Extract the (x, y) coordinate from the center of the cell holding the provided text.  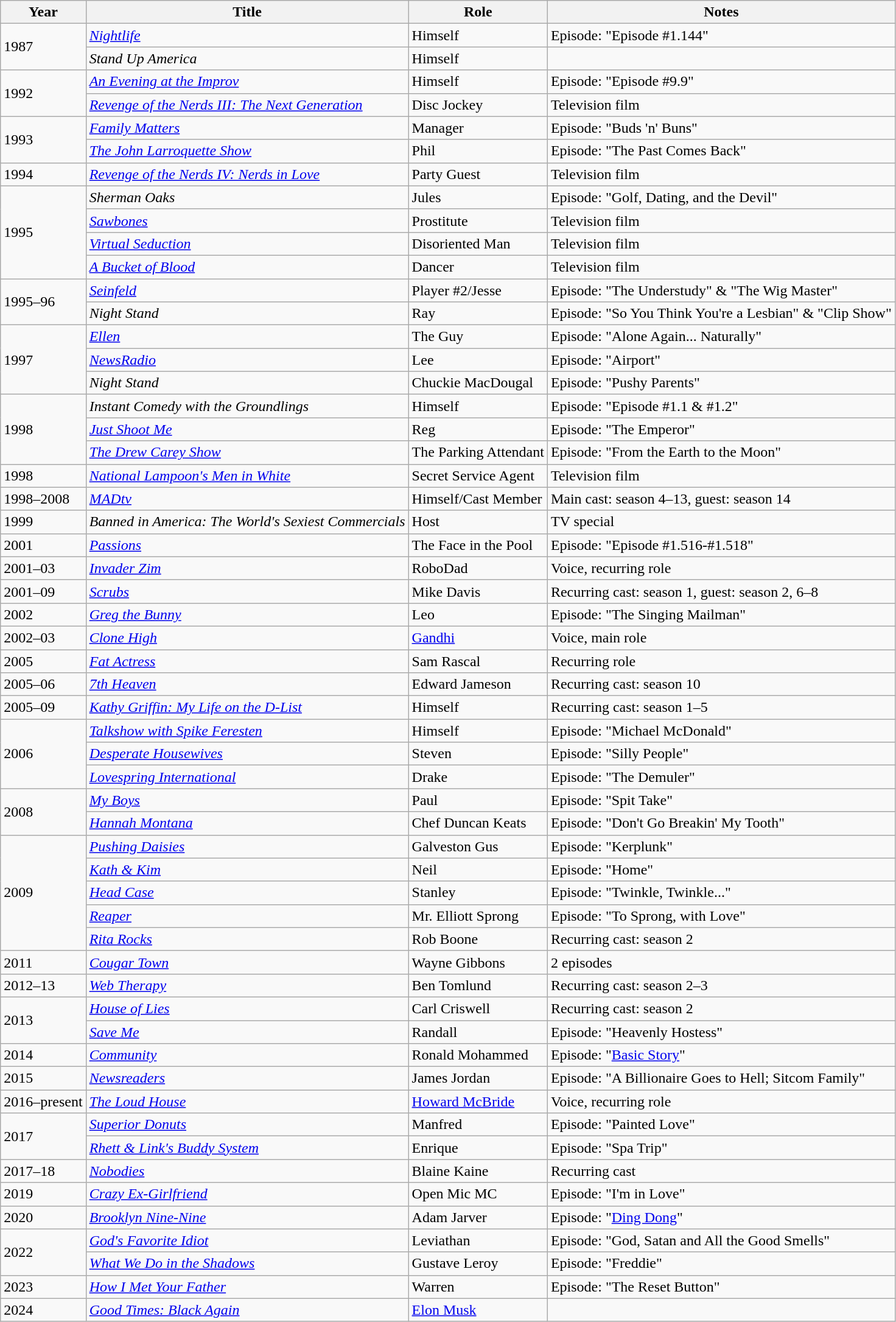
How I Met Your Father (247, 1287)
Himself/Cast Member (478, 499)
Instant Comedy with the Groundlings (247, 406)
Passions (247, 545)
Episode: "So You Think You're a Lesbian" & "Clip Show" (721, 314)
Banned in America: The World's Sexiest Commercials (247, 522)
Recurring cast: season 2–3 (721, 985)
NewsRadio (247, 360)
Chef Duncan Keats (478, 823)
2006 (43, 754)
Recurring cast: season 10 (721, 684)
Steven (478, 754)
Cougar Town (247, 962)
2013 (43, 1020)
Manager (478, 128)
Mike Davis (478, 591)
Wayne Gibbons (478, 962)
Open Mic MC (478, 1194)
2009 (43, 893)
Episode: "From the Earth to the Moon" (721, 452)
Episode: "To Sprong, with Love" (721, 916)
Episode: "Spit Take" (721, 800)
Episode: "The Understudy" & "The Wig Master" (721, 290)
1987 (43, 47)
Lovespring International (247, 777)
The Face in the Pool (478, 545)
Sam Rascal (478, 661)
Episode: "Spa Trip" (721, 1148)
2012–13 (43, 985)
Episode: "Golf, Dating, and the Devil" (721, 197)
Episode: "Silly People" (721, 754)
TV special (721, 522)
Kath & Kim (247, 870)
Prostitute (478, 220)
2019 (43, 1194)
Episode: "Episode #1.144" (721, 35)
The Drew Carey Show (247, 452)
Episode: "Michael McDonald" (721, 731)
Galveston Gus (478, 846)
Head Case (247, 893)
2002 (43, 614)
Voice, main role (721, 638)
Save Me (247, 1032)
Revenge of the Nerds III: The Next Generation (247, 105)
Scrubs (247, 591)
Drake (478, 777)
2014 (43, 1055)
Party Guest (478, 174)
1995 (43, 232)
Howard McBride (478, 1102)
Fat Actress (247, 661)
Family Matters (247, 128)
2020 (43, 1217)
Carl Criswell (478, 1008)
Episode: "Pushy Parents" (721, 383)
Leo (478, 614)
Jules (478, 197)
Disoriented Man (478, 244)
Episode: "Home" (721, 870)
2017–18 (43, 1171)
Host (478, 522)
Disc Jockey (478, 105)
Pushing Daisies (247, 846)
Rita Rocks (247, 939)
2023 (43, 1287)
Phil (478, 151)
Leviathan (478, 1240)
Episode: "Kerplunk" (721, 846)
An Evening at the Improv (247, 82)
Year (43, 12)
2001–09 (43, 591)
Kathy Griffin: My Life on the D-List (247, 708)
2005–09 (43, 708)
Adam Jarver (478, 1217)
1999 (43, 522)
Stanley (478, 893)
Paul (478, 800)
2005 (43, 661)
1992 (43, 93)
2001–03 (43, 568)
Episode: "Episode #9.9" (721, 82)
Rob Boone (478, 939)
Desperate Housewives (247, 754)
The Parking Attendant (478, 452)
1998–2008 (43, 499)
Main cast: season 4–13, guest: season 14 (721, 499)
Episode: "God, Satan and All the Good Smells" (721, 1240)
The John Larroquette Show (247, 151)
2008 (43, 812)
Dancer (478, 267)
Seinfeld (247, 290)
Episode: "Ding Dong" (721, 1217)
Elon Musk (478, 1310)
Notes (721, 12)
2024 (43, 1310)
Reg (478, 429)
Hannah Montana (247, 823)
Randall (478, 1032)
Neil (478, 870)
Just Shoot Me (247, 429)
The Loud House (247, 1102)
2 episodes (721, 962)
1993 (43, 139)
National Lampoon's Men in White (247, 476)
Enrique (478, 1148)
House of Lies (247, 1008)
Episode: "Airport" (721, 360)
Title (247, 12)
Clone High (247, 638)
Episode: "Freddie" (721, 1264)
Edward Jameson (478, 684)
God's Favorite Idiot (247, 1240)
Rhett & Link's Buddy System (247, 1148)
2001 (43, 545)
Recurring cast: season 1, guest: season 2, 6–8 (721, 591)
Ray (478, 314)
Recurring cast (721, 1171)
2005–06 (43, 684)
2016–present (43, 1102)
Ben Tomlund (478, 985)
Episode: "The Past Comes Back" (721, 151)
Episode: "The Demuler" (721, 777)
Episode: "Don't Go Breakin' My Tooth" (721, 823)
Episode: "Heavenly Hostess" (721, 1032)
Invader Zim (247, 568)
What We Do in the Shadows (247, 1264)
Episode: "The Reset Button" (721, 1287)
James Jordan (478, 1078)
Ellen (247, 337)
Nobodies (247, 1171)
2022 (43, 1252)
Episode: "Basic Story" (721, 1055)
Superior Donuts (247, 1125)
Recurring cast: season 1–5 (721, 708)
Lee (478, 360)
Episode: "Painted Love" (721, 1125)
Episode: "I'm in Love" (721, 1194)
Player #2/Jesse (478, 290)
RoboDad (478, 568)
Stand Up America (247, 58)
Episode: "The Emperor" (721, 429)
2011 (43, 962)
Brooklyn Nine-Nine (247, 1217)
Sherman Oaks (247, 197)
2015 (43, 1078)
Talkshow with Spike Feresten (247, 731)
1995–96 (43, 302)
Revenge of the Nerds IV: Nerds in Love (247, 174)
Good Times: Black Again (247, 1310)
Secret Service Agent (478, 476)
Greg the Bunny (247, 614)
Episode: "The Singing Mailman" (721, 614)
Newsreaders (247, 1078)
Episode: "Episode #1.516-#1.518" (721, 545)
Role (478, 12)
Manfred (478, 1125)
Chuckie MacDougal (478, 383)
Sawbones (247, 220)
Web Therapy (247, 985)
Gustave Leroy (478, 1264)
Episode: "A Billionaire Goes to Hell; Sitcom Family" (721, 1078)
Virtual Seduction (247, 244)
1994 (43, 174)
Episode: "Buds 'n' Buns" (721, 128)
7th Heaven (247, 684)
1997 (43, 360)
My Boys (247, 800)
Blaine Kaine (478, 1171)
The Guy (478, 337)
Crazy Ex-Girlfriend (247, 1194)
Episode: "Alone Again... Naturally" (721, 337)
Reaper (247, 916)
Ronald Mohammed (478, 1055)
A Bucket of Blood (247, 267)
2002–03 (43, 638)
2017 (43, 1136)
Gandhi (478, 638)
Mr. Elliott Sprong (478, 916)
Episode: "Episode #1.1 & #1.2" (721, 406)
Community (247, 1055)
Episode: "Twinkle, Twinkle..." (721, 893)
Recurring role (721, 661)
MADtv (247, 499)
Nightlife (247, 35)
Warren (478, 1287)
